Detect which cell encompasses the target text, then output its (X, Y) center coordinate. 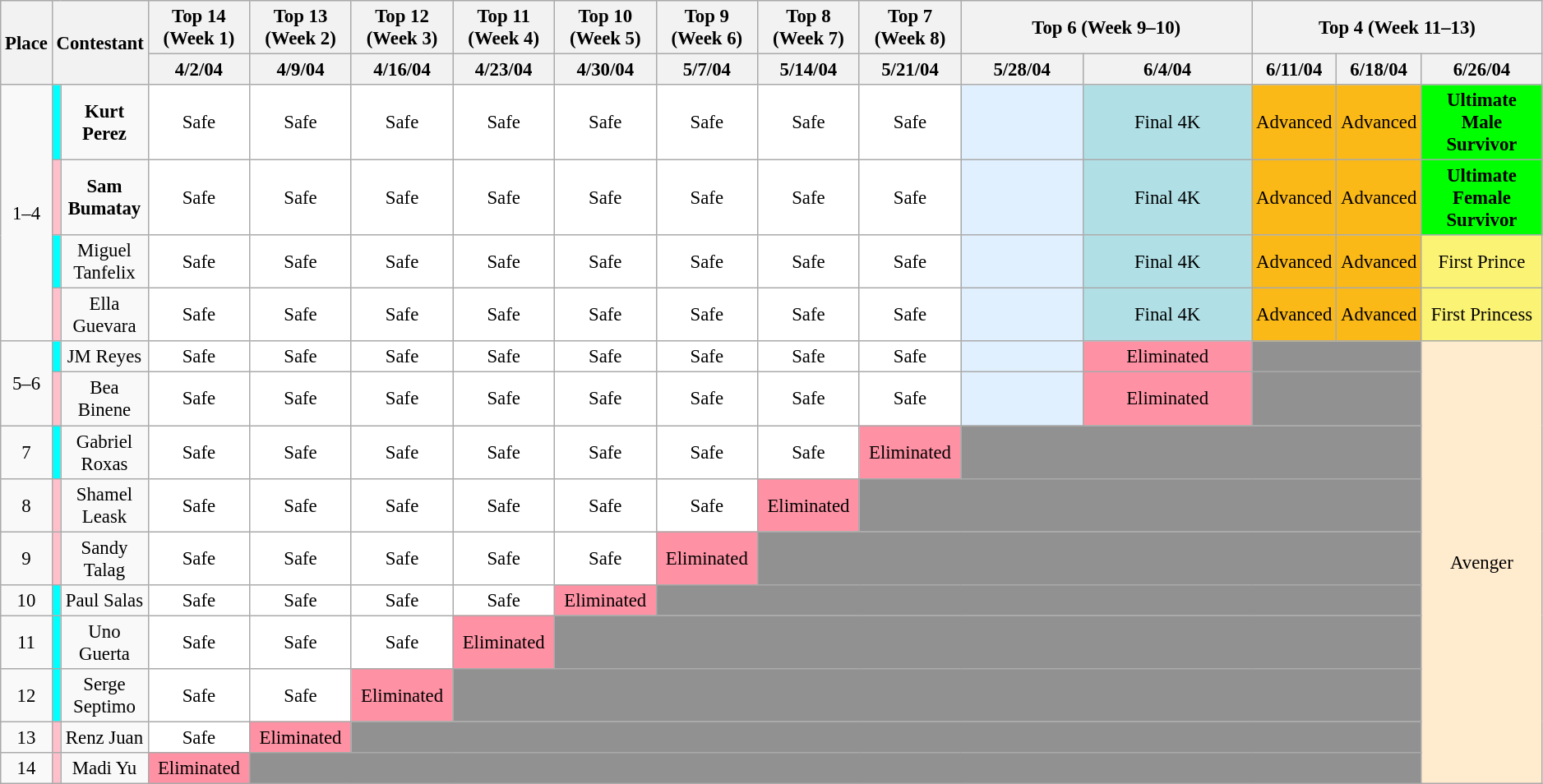
Top 7 (Week 8) (910, 28)
Top 8 (Week 7) (809, 28)
Paul Salas (104, 600)
14 (26, 768)
5–6 (26, 384)
5/7/04 (707, 70)
Top 14 (Week 1) (199, 28)
Serge Septimo (104, 695)
First Princess (1482, 316)
1–4 (26, 213)
Top 10 (Week 5) (605, 28)
First Prince (1482, 261)
Uno Guerta (104, 643)
6/11/04 (1294, 70)
6/26/04 (1482, 70)
13 (26, 737)
9 (26, 559)
6/4/04 (1167, 70)
Avenger (1482, 563)
Top 6 (Week 9–10) (1106, 28)
Top 12 (Week 3) (402, 28)
Miguel Tanfelix (104, 261)
Sam Bumatay (104, 198)
Top 11 (Week 4) (504, 28)
7 (26, 452)
11 (26, 643)
Ultimate Female Survivor (1482, 198)
Kurt Perez (104, 122)
Ultimate Male Survivor (1482, 122)
Ella Guevara (104, 316)
Sandy Talag (104, 559)
5/14/04 (809, 70)
Contestant (100, 43)
Gabriel Roxas (104, 452)
10 (26, 600)
6/18/04 (1379, 70)
5/28/04 (1023, 70)
Place (26, 43)
8 (26, 505)
Shamel Leask (104, 505)
4/30/04 (605, 70)
4/9/04 (301, 70)
Top 13 (Week 2) (301, 28)
4/16/04 (402, 70)
5/21/04 (910, 70)
12 (26, 695)
Bea Binene (104, 399)
Top 9 (Week 6) (707, 28)
4/2/04 (199, 70)
JM Reyes (104, 357)
Madi Yu (104, 768)
Renz Juan (104, 737)
4/23/04 (504, 70)
Top 4 (Week 11–13) (1397, 28)
